Provide the (x, y) coordinate of the cell's center where the given text is located.  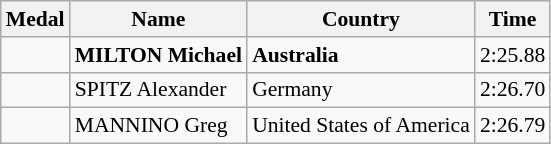
SPITZ Alexander (158, 90)
Name (158, 19)
Medal (36, 19)
2:25.88 (512, 55)
United States of America (361, 126)
Australia (361, 55)
2:26.79 (512, 126)
Time (512, 19)
2:26.70 (512, 90)
MILTON Michael (158, 55)
Germany (361, 90)
Country (361, 19)
MANNINO Greg (158, 126)
